Determine the [X, Y] coordinate at the center of the cell enclosing the given text.  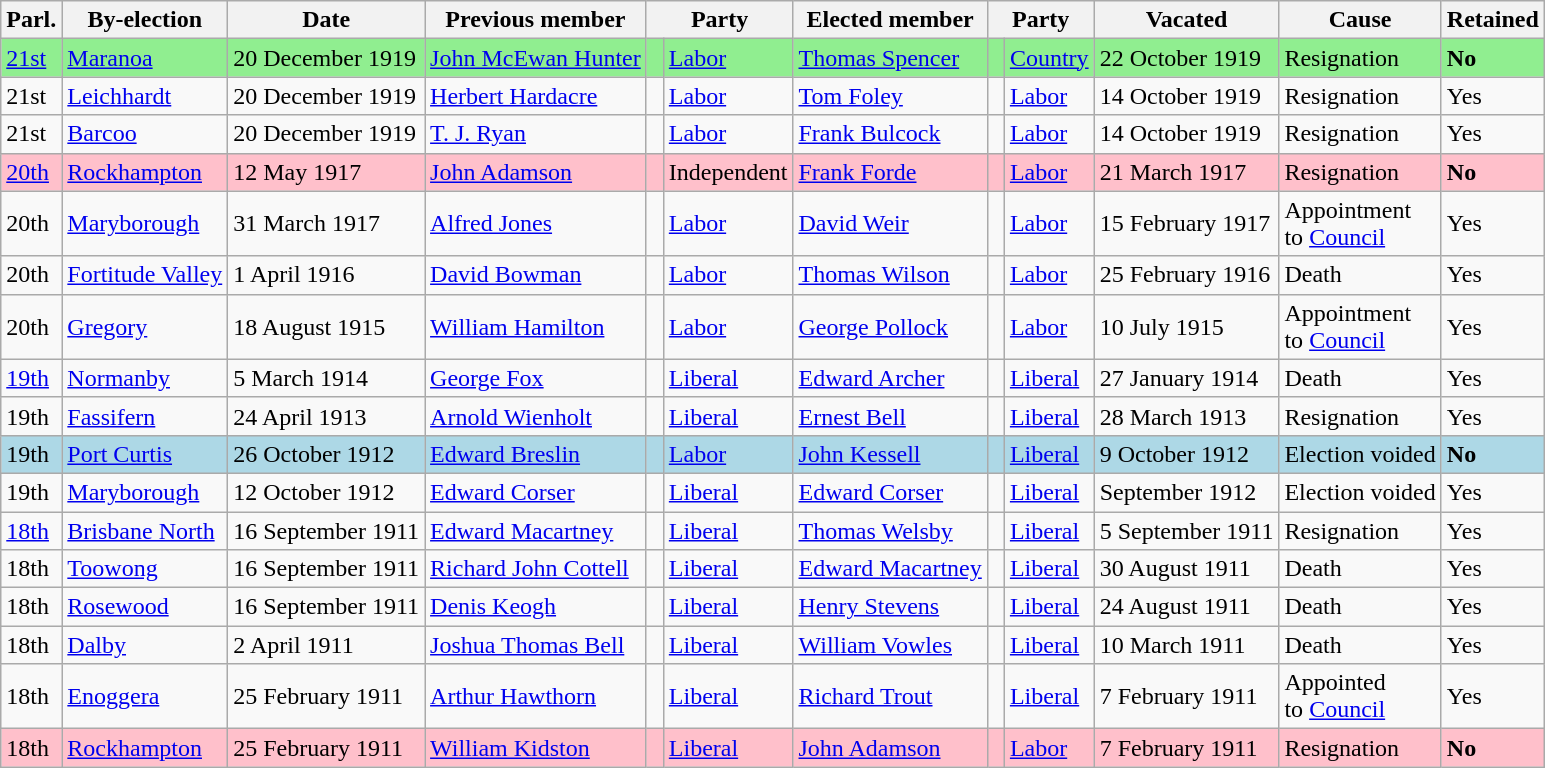
Appointedto Council [1360, 696]
Maranoa [145, 58]
18 August 1915 [326, 326]
Vacated [1186, 20]
David Weir [890, 224]
12 October 1912 [326, 492]
Thomas Spencer [890, 58]
Country [1049, 58]
Edward Archer [890, 378]
Leichhardt [145, 96]
By-election [145, 20]
Elected member [890, 20]
5 September 1911 [1186, 531]
Normanby [145, 378]
Thomas Welsby [890, 531]
Edward Breslin [536, 454]
William Vowles [890, 645]
Tom Foley [890, 96]
Independent [728, 172]
22 October 1919 [1186, 58]
10 March 1911 [1186, 645]
Enoggera [145, 696]
William Hamilton [536, 326]
Richard John Cottell [536, 569]
Henry Stevens [890, 607]
30 August 1911 [1186, 569]
Joshua Thomas Bell [536, 645]
Alfred Jones [536, 224]
T. J. Ryan [536, 134]
Toowong [145, 569]
Rosewood [145, 607]
27 January 1914 [1186, 378]
Arnold Wienholt [536, 416]
12 May 1917 [326, 172]
David Bowman [536, 275]
Date [326, 20]
Retained [1492, 20]
1 April 1916 [326, 275]
Richard Trout [890, 696]
Port Curtis [145, 454]
Thomas Wilson [890, 275]
26 October 1912 [326, 454]
Frank Forde [890, 172]
5 March 1914 [326, 378]
September 1912 [1186, 492]
Cause [1360, 20]
24 August 1911 [1186, 607]
Frank Bulcock [890, 134]
George Pollock [890, 326]
2 April 1911 [326, 645]
Fassifern [145, 416]
10 July 1915 [1186, 326]
Gregory [145, 326]
George Fox [536, 378]
Fortitude Valley [145, 275]
Arthur Hawthorn [536, 696]
31 March 1917 [326, 224]
Ernest Bell [890, 416]
Denis Keogh [536, 607]
Barcoo [145, 134]
John McEwan Hunter [536, 58]
Herbert Hardacre [536, 96]
William Kidston [536, 748]
28 March 1913 [1186, 416]
Previous member [536, 20]
Dalby [145, 645]
Parl. [32, 20]
Brisbane North [145, 531]
24 April 1913 [326, 416]
9 October 1912 [1186, 454]
21 March 1917 [1186, 172]
25 February 1916 [1186, 275]
John Kessell [890, 454]
15 February 1917 [1186, 224]
